Identify which cell holds the provided text, then report its (x, y) central coordinate. 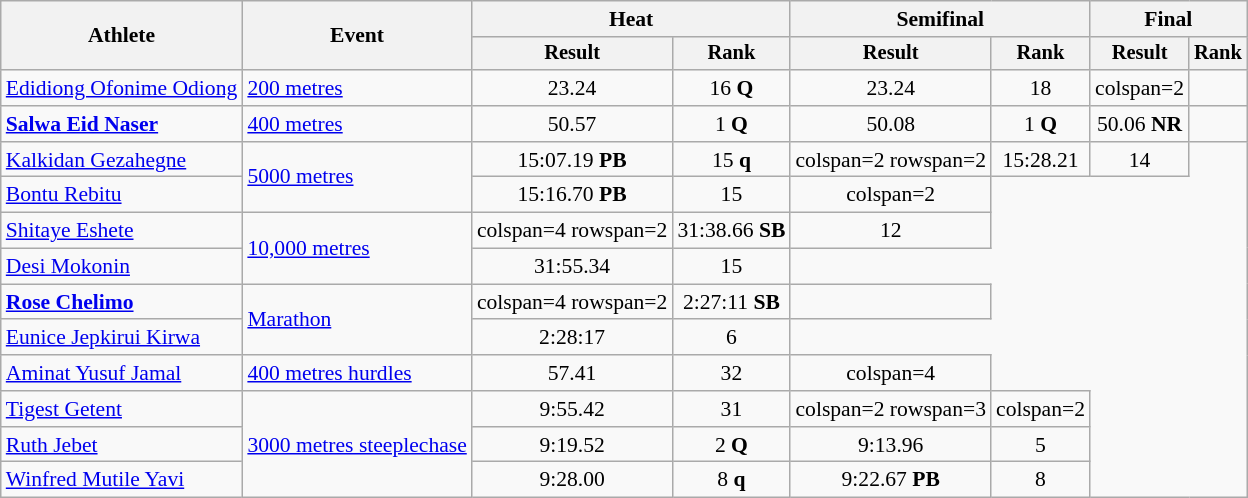
50.06 NR (1140, 124)
5000 metres (357, 178)
5 (1040, 445)
200 metres (357, 88)
Rose Chelimo (122, 302)
31 (731, 409)
57.41 (572, 373)
Marathon (357, 320)
16 Q (731, 88)
14 (1140, 160)
Final (1168, 19)
15:07.19 PB (572, 160)
Salwa Eid Naser (122, 124)
15 q (731, 160)
12 (890, 231)
9:19.52 (572, 445)
2:28:17 (572, 338)
18 (1040, 88)
Aminat Yusuf Jamal (122, 373)
6 (731, 338)
9:55.42 (572, 409)
32 (731, 373)
Eunice Jepkirui Kirwa (122, 338)
Kalkidan Gezahegne (122, 160)
2 Q (731, 445)
8 q (731, 480)
Edidiong Ofonime Odiong (122, 88)
31:55.34 (572, 267)
Athlete (122, 36)
3000 metres steeplechase (357, 444)
Bontu Rebitu (122, 195)
2:27:11 SB (731, 302)
50.57 (572, 124)
Desi Mokonin (122, 267)
9:22.67 PB (890, 480)
8 (1040, 480)
colspan=4 (890, 373)
Shitaye Eshete (122, 231)
400 metres hurdles (357, 373)
9:28.00 (572, 480)
400 metres (357, 124)
Ruth Jebet (122, 445)
Winfred Mutile Yavi (122, 480)
Semifinal (940, 19)
50.08 (890, 124)
10,000 metres (357, 248)
Heat (632, 19)
Tigest Getent (122, 409)
9:13.96 (890, 445)
15:16.70 PB (572, 195)
Event (357, 36)
31:38.66 SB (731, 231)
15:28.21 (1040, 160)
colspan=2 rowspan=2 (890, 160)
colspan=2 rowspan=3 (890, 409)
